From the cell containing the given text, extract its center point as [X, Y] coordinate. 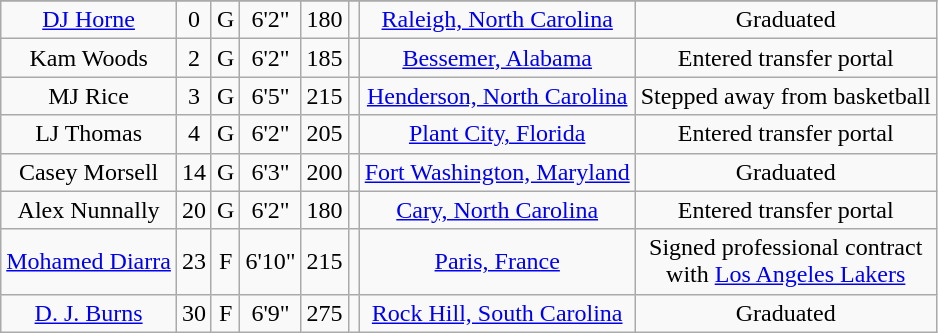
6'5" [270, 96]
30 [194, 313]
275 [324, 313]
DJ Horne [89, 20]
3 [194, 96]
185 [324, 58]
Signed professional contractwith Los Angeles Lakers [786, 262]
205 [324, 134]
Alex Nunnally [89, 210]
14 [194, 172]
LJ Thomas [89, 134]
Kam Woods [89, 58]
Bessemer, Alabama [497, 58]
D. J. Burns [89, 313]
0 [194, 20]
Mohamed Diarra [89, 262]
4 [194, 134]
Stepped away from basketball [786, 96]
Raleigh, North Carolina [497, 20]
20 [194, 210]
MJ Rice [89, 96]
Rock Hill, South Carolina [497, 313]
6'10" [270, 262]
2 [194, 58]
Henderson, North Carolina [497, 96]
6'9" [270, 313]
200 [324, 172]
Casey Morsell [89, 172]
Plant City, Florida [497, 134]
Paris, France [497, 262]
23 [194, 262]
Cary, North Carolina [497, 210]
6'3" [270, 172]
Fort Washington, Maryland [497, 172]
